Detect which cell encompasses the target text, then output its [x, y] center coordinate. 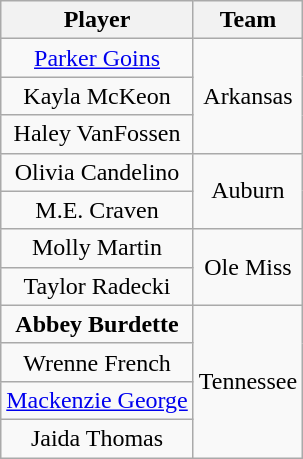
Wrenne French [98, 362]
Taylor Radecki [98, 286]
M.E. Craven [98, 210]
Auburn [248, 191]
Tennessee [248, 381]
Molly Martin [98, 248]
Abbey Burdette [98, 324]
Mackenzie George [98, 400]
Parker Goins [98, 58]
Ole Miss [248, 267]
Olivia Candelino [98, 172]
Jaida Thomas [98, 438]
Kayla McKeon [98, 96]
Team [248, 20]
Arkansas [248, 96]
Haley VanFossen [98, 134]
Player [98, 20]
